Locate the cell with the specified text and output its (x, y) center coordinate. 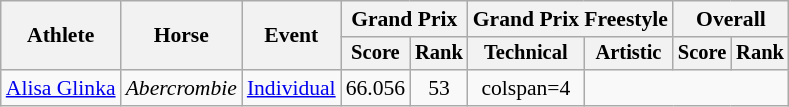
53 (439, 88)
Grand Prix (404, 19)
Abercrombie (182, 88)
colspan=4 (526, 88)
Artistic (628, 54)
Alisa Glinka (61, 88)
66.056 (376, 88)
Technical (526, 54)
Overall (731, 19)
Individual (292, 88)
Event (292, 36)
Horse (182, 36)
Grand Prix Freestyle (570, 19)
Athlete (61, 36)
